Locate the cell with the specified text and output its (x, y) center coordinate. 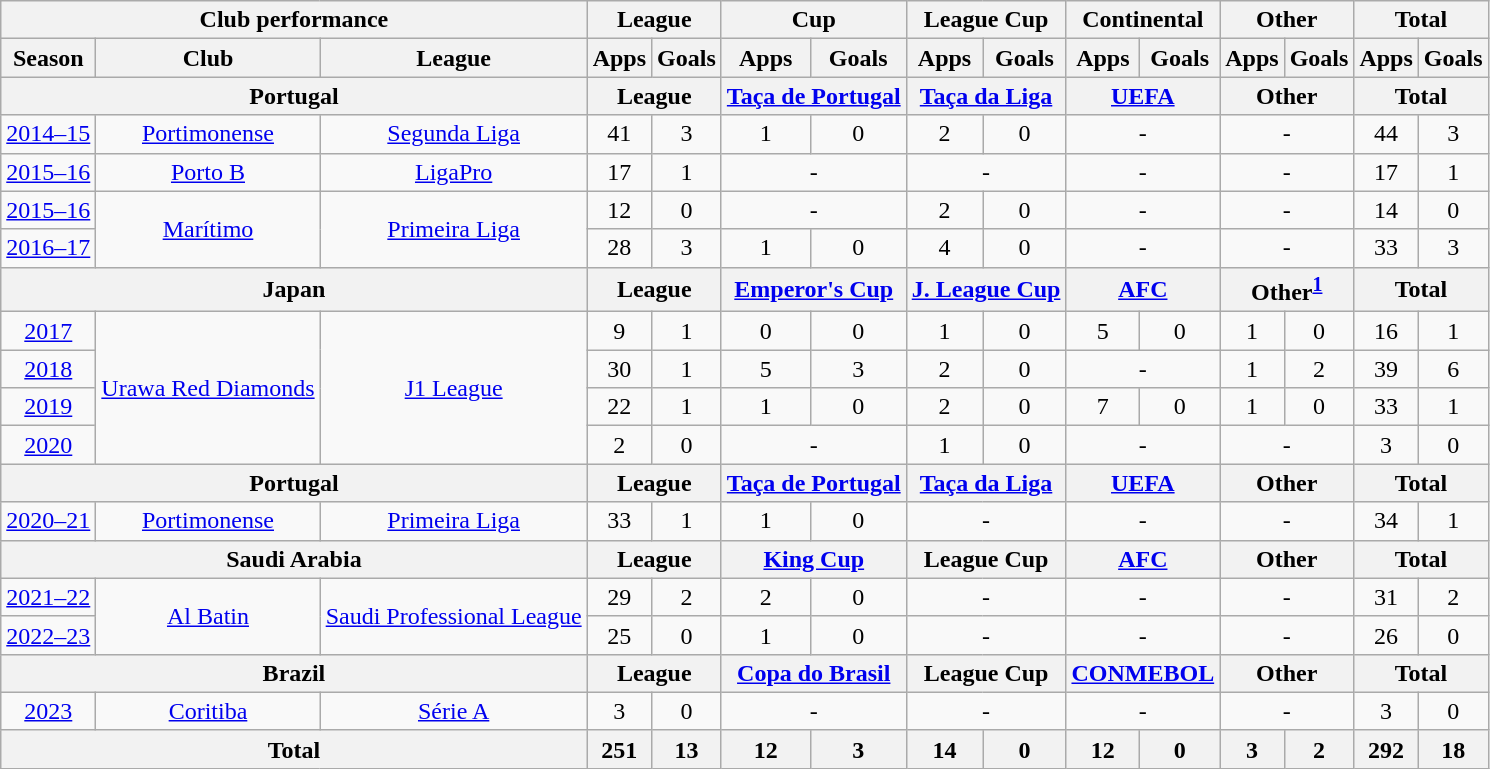
25 (619, 635)
2018 (48, 369)
41 (619, 134)
44 (1386, 134)
18 (1453, 749)
King Cup (814, 559)
Saudi Professional League (454, 616)
251 (619, 749)
Copa do Brasil (814, 673)
2023 (48, 711)
2014–15 (48, 134)
Club (208, 58)
Urawa Red Diamonds (208, 388)
2020–21 (48, 521)
Porto B (208, 172)
2016–17 (48, 248)
4 (944, 248)
2022–23 (48, 635)
16 (1386, 331)
2017 (48, 331)
Brazil (294, 673)
292 (1386, 749)
Club performance (294, 20)
34 (1386, 521)
Saudi Arabia (294, 559)
Continental (1143, 20)
Other1 (1287, 290)
LigaPro (454, 172)
6 (1453, 369)
Japan (294, 290)
2020 (48, 445)
29 (619, 597)
Marítimo (208, 229)
Al Batin (208, 616)
2021–22 (48, 597)
28 (619, 248)
Season (48, 58)
CONMEBOL (1143, 673)
31 (1386, 597)
Coritiba (208, 711)
9 (619, 331)
J1 League (454, 388)
22 (619, 407)
Cup (814, 20)
2019 (48, 407)
Emperor's Cup (814, 290)
J. League Cup (986, 290)
Série A (454, 711)
30 (619, 369)
26 (1386, 635)
13 (687, 749)
Segunda Liga (454, 134)
39 (1386, 369)
7 (1103, 407)
